Detect which cell encompasses the target text, then output its (x, y) center coordinate. 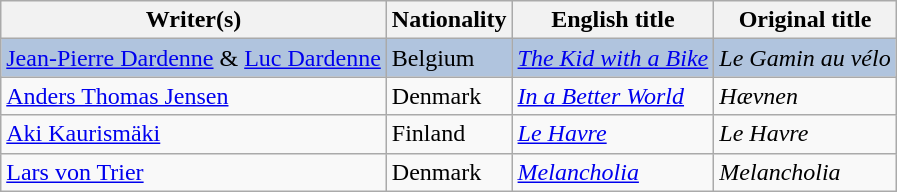
English title (613, 20)
In a Better World (613, 96)
Lars von Trier (194, 172)
Original title (805, 20)
Finland (449, 134)
Hævnen (805, 96)
Writer(s) (194, 20)
Jean-Pierre Dardenne & Luc Dardenne (194, 58)
The Kid with a Bike (613, 58)
Le Gamin au vélo (805, 58)
Aki Kaurismäki (194, 134)
Anders Thomas Jensen (194, 96)
Nationality (449, 20)
Belgium (449, 58)
